Find where the given text appears and provide that cell's center as [X, Y] coordinate. 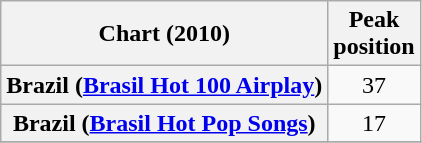
37 [374, 85]
Brazil (Brasil Hot 100 Airplay) [164, 85]
17 [374, 123]
Peakposition [374, 34]
Chart (2010) [164, 34]
Brazil (Brasil Hot Pop Songs) [164, 123]
